From the cell containing the given text, extract its center point as (X, Y) coordinate. 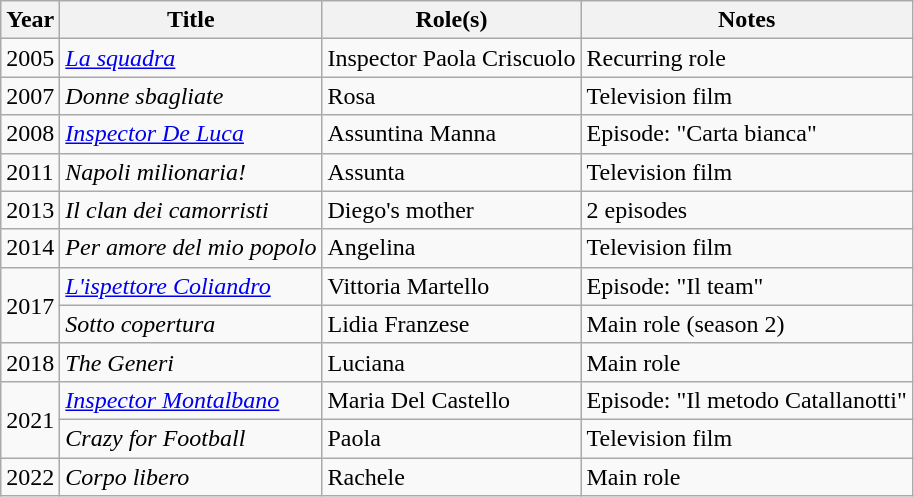
Year (30, 20)
Per amore del mio popolo (191, 248)
Episode: "Il metodo Catallanotti" (746, 400)
Diego's mother (452, 210)
2005 (30, 58)
Title (191, 20)
2007 (30, 96)
Episode: "Il team" (746, 286)
Recurring role (746, 58)
2017 (30, 305)
Role(s) (452, 20)
Il clan dei camorristi (191, 210)
Angelina (452, 248)
2 episodes (746, 210)
Maria Del Castello (452, 400)
La squadra (191, 58)
Notes (746, 20)
Rachele (452, 477)
Corpo libero (191, 477)
Inspector Montalbano (191, 400)
Assuntina Manna (452, 134)
Sotto copertura (191, 324)
L'ispettore Coliandro (191, 286)
2022 (30, 477)
2008 (30, 134)
2014 (30, 248)
The Generi (191, 362)
Assunta (452, 172)
Main role (season 2) (746, 324)
2021 (30, 419)
2011 (30, 172)
Rosa (452, 96)
Luciana (452, 362)
2018 (30, 362)
Paola (452, 438)
Inspector De Luca (191, 134)
Vittoria Martello (452, 286)
2013 (30, 210)
Crazy for Football (191, 438)
Napoli milionaria! (191, 172)
Episode: "Carta bianca" (746, 134)
Inspector Paola Criscuolo (452, 58)
Lidia Franzese (452, 324)
Donne sbagliate (191, 96)
